Find where the given text appears and provide that cell's center as (x, y) coordinate. 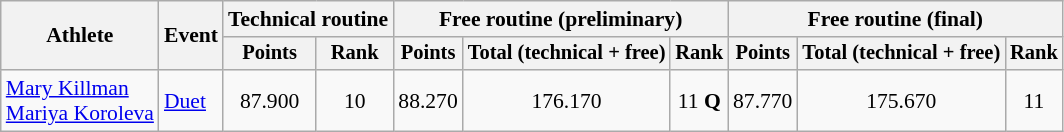
11 (1034, 100)
Event (191, 36)
11 Q (699, 100)
Free routine (preliminary) (560, 19)
87.770 (762, 100)
Free routine (final) (896, 19)
175.670 (901, 100)
88.270 (428, 100)
Athlete (80, 36)
Technical routine (308, 19)
10 (354, 100)
87.900 (270, 100)
Duet (191, 100)
Mary KillmanMariya Koroleva (80, 100)
176.170 (567, 100)
